Search for the cell housing the specified text and yield its [X, Y] center coordinate. 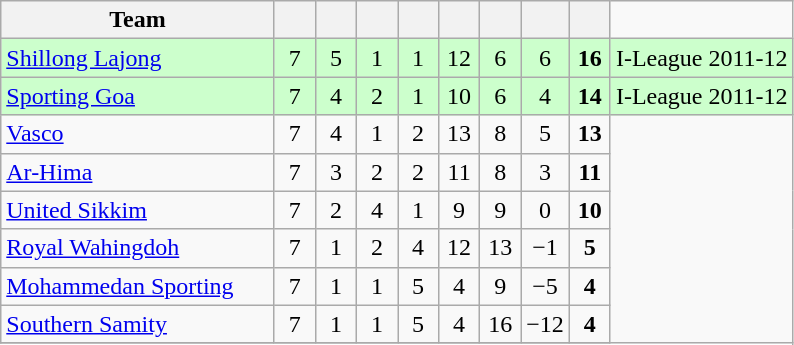
−5 [546, 286]
Shillong Lajong [138, 58]
Mohammedan Sporting [138, 286]
Southern Samity [138, 324]
14 [590, 96]
Vasco [138, 134]
United Sikkim [138, 210]
Ar-Hima [138, 172]
Sporting Goa [138, 96]
Team [138, 20]
0 [546, 210]
Royal Wahingdoh [138, 248]
−12 [546, 324]
−1 [546, 248]
